Capture the cell that displays the provided text and extract its [x, y] central coordinate. 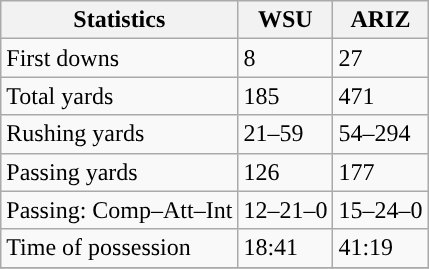
41:19 [380, 248]
Total yards [120, 96]
ARIZ [380, 20]
21–59 [286, 134]
WSU [286, 20]
Time of possession [120, 248]
Passing: Comp–Att–Int [120, 210]
126 [286, 172]
471 [380, 96]
177 [380, 172]
12–21–0 [286, 210]
Passing yards [120, 172]
Rushing yards [120, 134]
15–24–0 [380, 210]
185 [286, 96]
First downs [120, 58]
54–294 [380, 134]
8 [286, 58]
27 [380, 58]
18:41 [286, 248]
Statistics [120, 20]
